Scan for the cell matching the given text and deliver its (X, Y) coordinate at center. 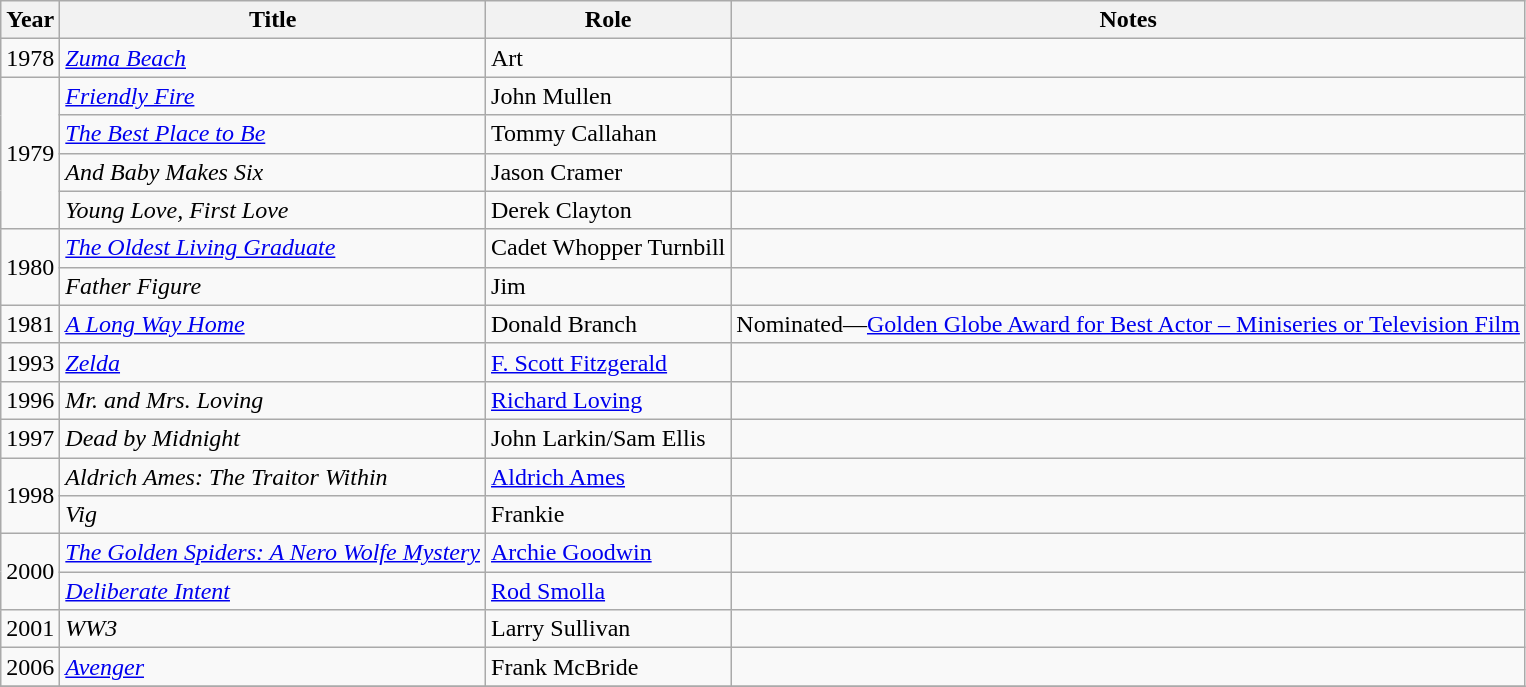
John Larkin/Sam Ellis (608, 438)
The Golden Spiders: A Nero Wolfe Mystery (273, 553)
Dead by Midnight (273, 438)
The Best Place to Be (273, 134)
Frank McBride (608, 667)
Notes (1128, 20)
Archie Goodwin (608, 553)
The Oldest Living Graduate (273, 248)
Nominated—Golden Globe Award for Best Actor – Miniseries or Television Film (1128, 324)
2001 (30, 629)
Father Figure (273, 286)
Zuma Beach (273, 58)
Year (30, 20)
Art (608, 58)
Role (608, 20)
2000 (30, 572)
Aldrich Ames (608, 477)
2006 (30, 667)
F. Scott Fitzgerald (608, 362)
Derek Clayton (608, 210)
John Mullen (608, 96)
Young Love, First Love (273, 210)
Jason Cramer (608, 172)
Jim (608, 286)
WW3 (273, 629)
1996 (30, 400)
Larry Sullivan (608, 629)
1993 (30, 362)
And Baby Makes Six (273, 172)
Cadet Whopper Turnbill (608, 248)
A Long Way Home (273, 324)
1978 (30, 58)
Donald Branch (608, 324)
1979 (30, 153)
Richard Loving (608, 400)
1998 (30, 496)
Title (273, 20)
Mr. and Mrs. Loving (273, 400)
1997 (30, 438)
Tommy Callahan (608, 134)
Vig (273, 515)
Frankie (608, 515)
Friendly Fire (273, 96)
Avenger (273, 667)
Zelda (273, 362)
1981 (30, 324)
1980 (30, 267)
Deliberate Intent (273, 591)
Rod Smolla (608, 591)
Aldrich Ames: The Traitor Within (273, 477)
